Extract the [X, Y] coordinate from the center of the cell holding the provided text.  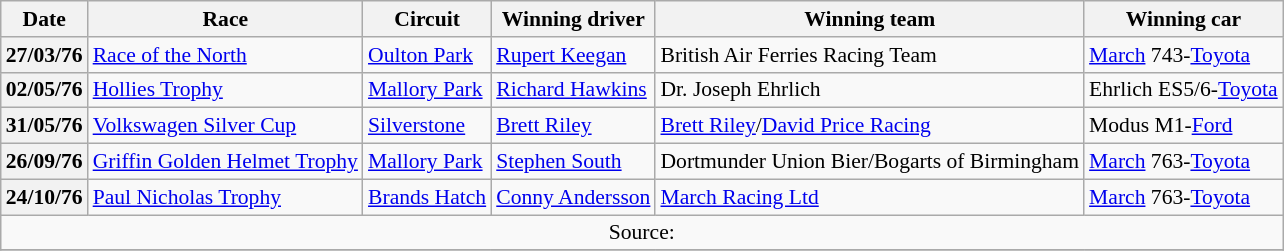
Silverstone [427, 126]
Volkswagen Silver Cup [226, 126]
26/09/76 [44, 162]
Modus M1-Ford [1184, 126]
Race of the North [226, 55]
31/05/76 [44, 126]
Winning team [870, 19]
Rupert Keegan [573, 55]
Conny Andersson [573, 197]
March 743-Toyota [1184, 55]
Brett Riley [573, 126]
Ehrlich ES5/6-Toyota [1184, 90]
Circuit [427, 19]
British Air Ferries Racing Team [870, 55]
Oulton Park [427, 55]
Dr. Joseph Ehrlich [870, 90]
Stephen South [573, 162]
Race [226, 19]
Paul Nicholas Trophy [226, 197]
Source: [642, 233]
02/05/76 [44, 90]
Hollies Trophy [226, 90]
Winning car [1184, 19]
Brett Riley/David Price Racing [870, 126]
27/03/76 [44, 55]
Griffin Golden Helmet Trophy [226, 162]
Date [44, 19]
Brands Hatch [427, 197]
March Racing Ltd [870, 197]
Richard Hawkins [573, 90]
Dortmunder Union Bier/Bogarts of Birmingham [870, 162]
Winning driver [573, 19]
24/10/76 [44, 197]
